Determine the [X, Y] coordinate at the center of the cell enclosing the given text.  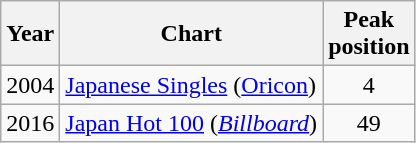
2004 [30, 85]
4 [369, 85]
Peakposition [369, 34]
Japanese Singles (Oricon) [192, 85]
Chart [192, 34]
49 [369, 123]
Japan Hot 100 (Billboard) [192, 123]
Year [30, 34]
2016 [30, 123]
